For the text-containing cell, return its midpoint in [X, Y] coordinate format. 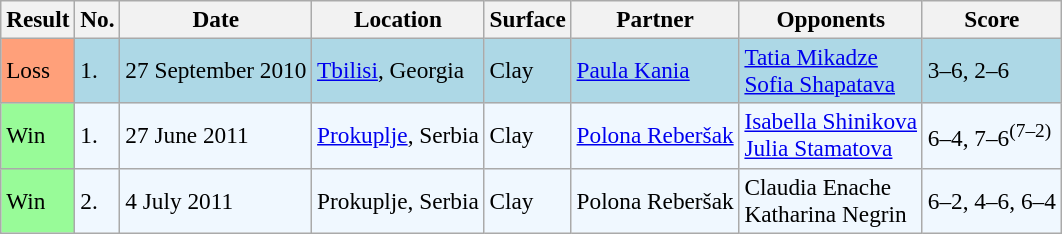
No. [98, 19]
Surface [528, 19]
Isabella Shinikova Julia Stamatova [830, 136]
Opponents [830, 19]
Result [38, 19]
6–4, 7–6(7–2) [992, 136]
27 September 2010 [216, 70]
Paula Kania [655, 70]
Date [216, 19]
Location [398, 19]
27 June 2011 [216, 136]
Tatia Mikadze Sofia Shapatava [830, 70]
Claudia Enache Katharina Negrin [830, 200]
2. [98, 200]
6–2, 4–6, 6–4 [992, 200]
Score [992, 19]
3–6, 2–6 [992, 70]
Loss [38, 70]
Partner [655, 19]
Tbilisi, Georgia [398, 70]
4 July 2011 [216, 200]
